Identify which cell holds the provided text, then report its (x, y) central coordinate. 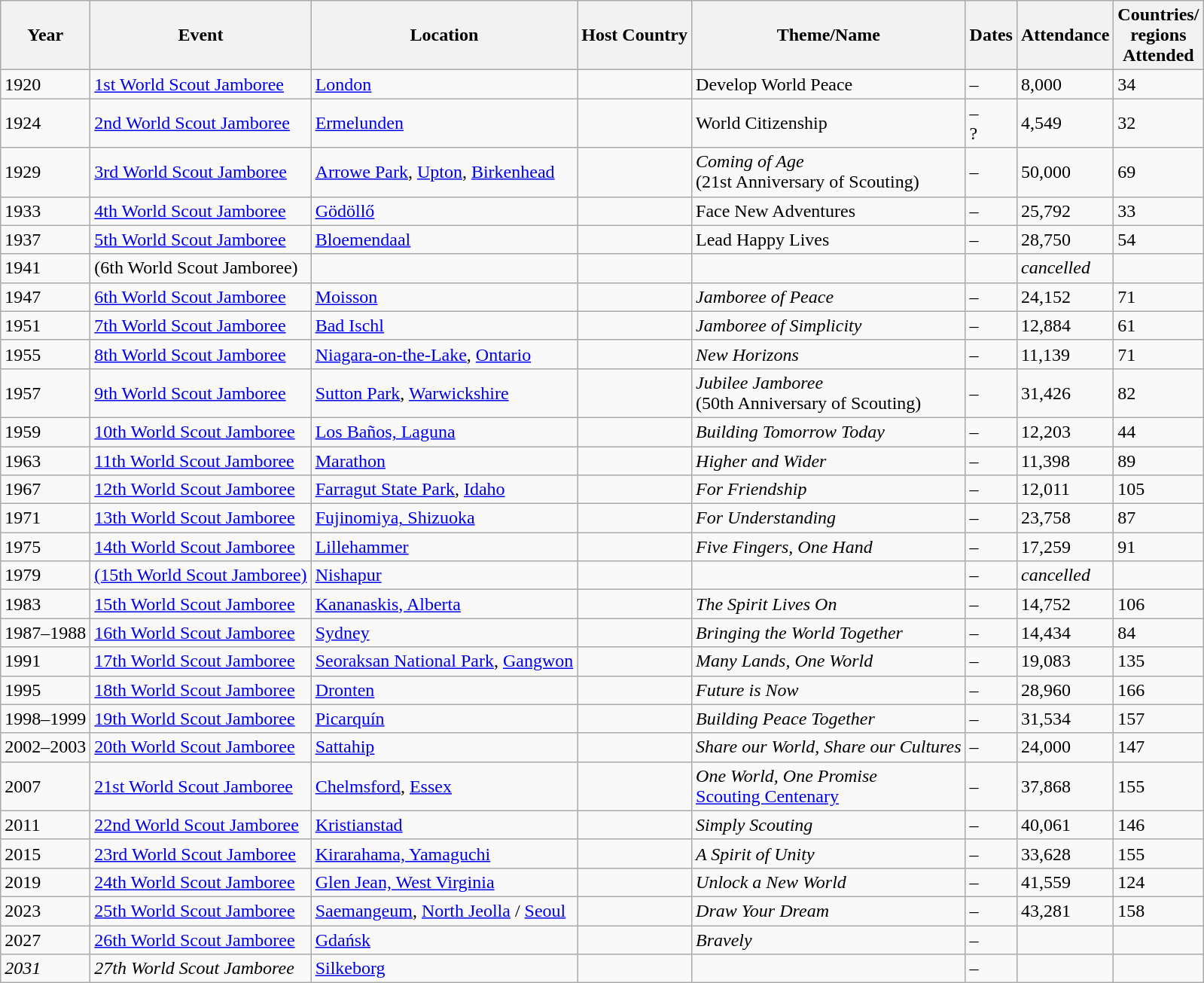
Develop World Peace (829, 84)
14th World Scout Jamboree (200, 547)
1941 (45, 268)
Kristianstad (444, 825)
158 (1158, 911)
17,259 (1065, 547)
–? (991, 124)
Kananaskis, Alberta (444, 604)
16th World Scout Jamboree (200, 633)
Host Country (635, 35)
Building Tomorrow Today (829, 432)
Sutton Park, Warwickshire (444, 393)
Many Lands, One World (829, 661)
Attendance (1065, 35)
12th World Scout Jamboree (200, 490)
1971 (45, 518)
Lead Happy Lives (829, 240)
8th World Scout Jamboree (200, 354)
Gdańsk (444, 939)
2027 (45, 939)
89 (1158, 460)
34 (1158, 84)
27th World Scout Jamboree (200, 969)
6th World Scout Jamboree (200, 297)
40,061 (1065, 825)
1983 (45, 604)
One World, One PromiseScouting Centenary (829, 786)
Arrowe Park, Upton, Birkenhead (444, 172)
1920 (45, 84)
21st World Scout Jamboree (200, 786)
17th World Scout Jamboree (200, 661)
Face New Adventures (829, 211)
Glen Jean, West Virginia (444, 882)
Sydney (444, 633)
Sattahip (444, 747)
106 (1158, 604)
28,750 (1065, 240)
33,628 (1065, 853)
For Friendship (829, 490)
Location (444, 35)
37,868 (1065, 786)
41,559 (1065, 882)
11,398 (1065, 460)
Bringing the World Together (829, 633)
24th World Scout Jamboree (200, 882)
4,549 (1065, 124)
23,758 (1065, 518)
Theme/Name (829, 35)
Moisson (444, 297)
4th World Scout Jamboree (200, 211)
8,000 (1065, 84)
2015 (45, 853)
1951 (45, 325)
1959 (45, 432)
London (444, 84)
166 (1158, 690)
Jamboree of Simplicity (829, 325)
Year (45, 35)
1991 (45, 661)
Countries/regionsAttended (1158, 35)
Dates (991, 35)
25,792 (1065, 211)
9th World Scout Jamboree (200, 393)
54 (1158, 240)
Bloemendaal (444, 240)
1924 (45, 124)
12,011 (1065, 490)
33 (1158, 211)
Draw Your Dream (829, 911)
91 (1158, 547)
2023 (45, 911)
The Spirit Lives On (829, 604)
20th World Scout Jamboree (200, 747)
1979 (45, 575)
For Understanding (829, 518)
Bravely (829, 939)
2002–2003 (45, 747)
135 (1158, 661)
A Spirit of Unity (829, 853)
1987–1988 (45, 633)
157 (1158, 719)
2011 (45, 825)
Saemangeum, North Jeolla / Seoul (444, 911)
Event (200, 35)
Jamboree of Peace (829, 297)
1933 (45, 211)
New Horizons (829, 354)
1963 (45, 460)
12,884 (1065, 325)
Fujinomiya, Shizuoka (444, 518)
5th World Scout Jamboree (200, 240)
2007 (45, 786)
2019 (45, 882)
24,152 (1065, 297)
1st World Scout Jamboree (200, 84)
12,203 (1065, 432)
11,139 (1065, 354)
Picarquín (444, 719)
Share our World, Share our Cultures (829, 747)
69 (1158, 172)
Seoraksan National Park, Gangwon (444, 661)
1955 (45, 354)
World Citizenship (829, 124)
19th World Scout Jamboree (200, 719)
14,434 (1065, 633)
Higher and Wider (829, 460)
11th World Scout Jamboree (200, 460)
Gödöllő (444, 211)
61 (1158, 325)
44 (1158, 432)
Bad Ischl (444, 325)
1975 (45, 547)
10th World Scout Jamboree (200, 432)
1995 (45, 690)
(6th World Scout Jamboree) (200, 268)
Niagara-on-the-Lake, Ontario (444, 354)
87 (1158, 518)
1957 (45, 393)
Kirarahama, Yamaguchi (444, 853)
82 (1158, 393)
31,426 (1065, 393)
1937 (45, 240)
1947 (45, 297)
13th World Scout Jamboree (200, 518)
31,534 (1065, 719)
1929 (45, 172)
Chelmsford, Essex (444, 786)
147 (1158, 747)
7th World Scout Jamboree (200, 325)
Unlock a New World (829, 882)
84 (1158, 633)
Farragut State Park, Idaho (444, 490)
2nd World Scout Jamboree (200, 124)
146 (1158, 825)
Ermelunden (444, 124)
24,000 (1065, 747)
124 (1158, 882)
14,752 (1065, 604)
Jubilee Jamboree(50th Anniversary of Scouting) (829, 393)
Five Fingers, One Hand (829, 547)
50,000 (1065, 172)
1998–1999 (45, 719)
26th World Scout Jamboree (200, 939)
2031 (45, 969)
3rd World Scout Jamboree (200, 172)
Los Baños, Laguna (444, 432)
1967 (45, 490)
Nishapur (444, 575)
Future is Now (829, 690)
Lillehammer (444, 547)
28,960 (1065, 690)
105 (1158, 490)
23rd World Scout Jamboree (200, 853)
18th World Scout Jamboree (200, 690)
25th World Scout Jamboree (200, 911)
43,281 (1065, 911)
Dronten (444, 690)
Coming of Age(21st Anniversary of Scouting) (829, 172)
Building Peace Together (829, 719)
32 (1158, 124)
Silkeborg (444, 969)
(15th World Scout Jamboree) (200, 575)
19,083 (1065, 661)
Simply Scouting (829, 825)
15th World Scout Jamboree (200, 604)
22nd World Scout Jamboree (200, 825)
Marathon (444, 460)
